Capture the cell that displays the provided text and extract its [x, y] central coordinate. 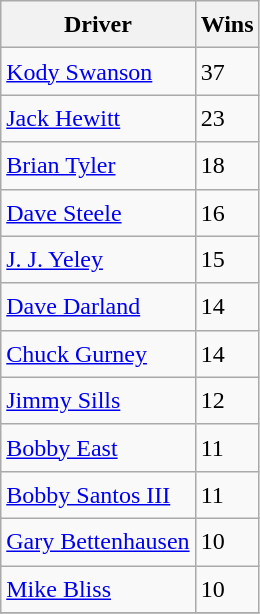
23 [227, 118]
16 [227, 212]
Driver [98, 24]
Jimmy Sills [98, 400]
15 [227, 260]
Mike Bliss [98, 590]
18 [227, 166]
Bobby East [98, 448]
Dave Darland [98, 306]
J. J. Yeley [98, 260]
Jack Hewitt [98, 118]
Dave Steele [98, 212]
Brian Tyler [98, 166]
Chuck Gurney [98, 354]
Bobby Santos III [98, 494]
37 [227, 72]
Gary Bettenhausen [98, 542]
Kody Swanson [98, 72]
12 [227, 400]
Wins [227, 24]
